Output the (x, y) coordinate of the center of the cell containing the given text.  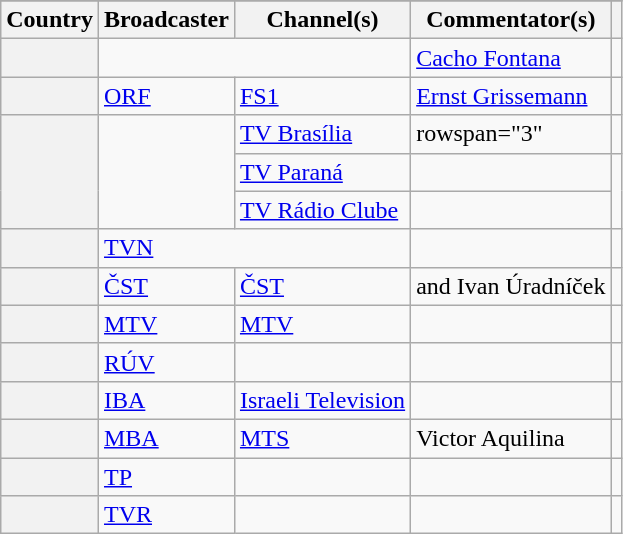
FS1 (322, 96)
RÚV (166, 362)
MBA (166, 438)
TV Rádio Clube (322, 210)
Cacho Fontana (511, 58)
TP (166, 477)
Israeli Television (322, 400)
TV Brasília (322, 134)
Victor Aquilina (511, 438)
MTS (322, 438)
ORF (166, 96)
IBA (166, 400)
Country (50, 20)
TV Paraná (322, 172)
Ernst Grissemann (511, 96)
Broadcaster (166, 20)
rowspan="3" (511, 134)
and Ivan Úradníček (511, 286)
TVN (254, 248)
TVR (166, 515)
Commentator(s) (511, 20)
Channel(s) (322, 20)
